Detect which cell encompasses the target text, then output its [x, y] center coordinate. 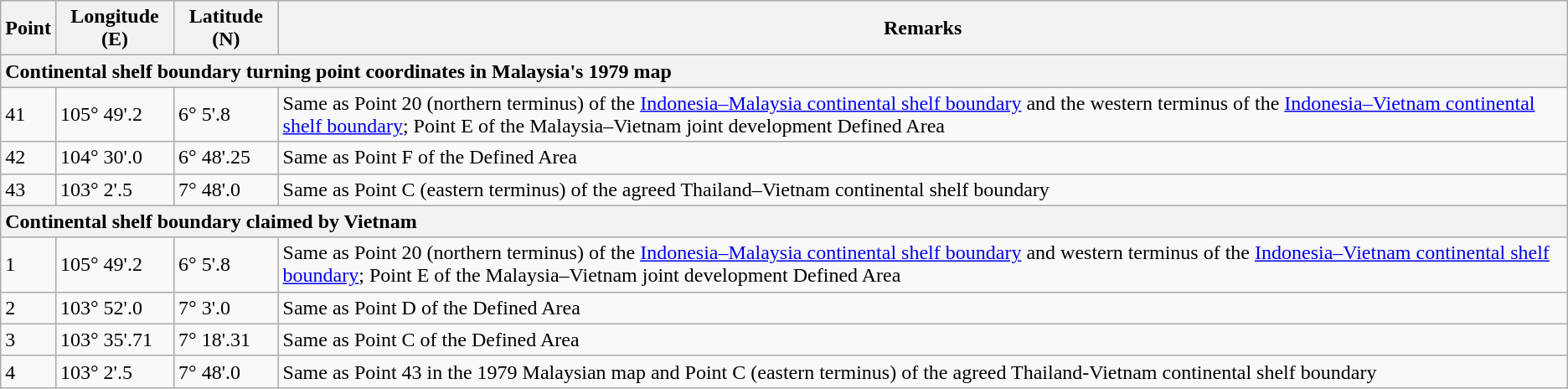
7° 18'.31 [226, 340]
Longitude (E) [114, 29]
7° 3'.0 [226, 308]
4 [28, 371]
3 [28, 340]
42 [28, 158]
Continental shelf boundary claimed by Vietnam [784, 221]
43 [28, 189]
Same as Point C of the Defined Area [923, 340]
Remarks [923, 29]
103° 35'.71 [114, 340]
Same as Point 43 in the 1979 Malaysian map and Point C (eastern terminus) of the agreed Thailand-Vietnam continental shelf boundary [923, 371]
2 [28, 308]
Same as Point D of the Defined Area [923, 308]
104° 30'.0 [114, 158]
6° 48'.25 [226, 158]
Same as Point C (eastern terminus) of the agreed Thailand–Vietnam continental shelf boundary [923, 189]
41 [28, 114]
Continental shelf boundary turning point coordinates in Malaysia's 1979 map [784, 71]
103° 52'.0 [114, 308]
1 [28, 265]
Latitude (N) [226, 29]
Point [28, 29]
Same as Point F of the Defined Area [923, 158]
